Determine the (X, Y) coordinate at the center of the cell enclosing the given text.  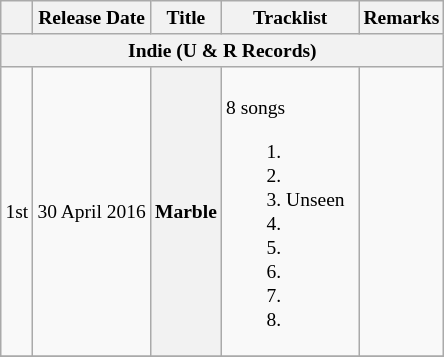
Title (186, 18)
Remarks (402, 18)
30 April 2016 (92, 211)
Indie (U & R Records) (222, 50)
Release Date (92, 18)
1st (17, 211)
Marble (186, 211)
8 songsUnseen (290, 211)
Tracklist (290, 18)
